Extract the (X, Y) coordinate from the center of the cell holding the provided text.  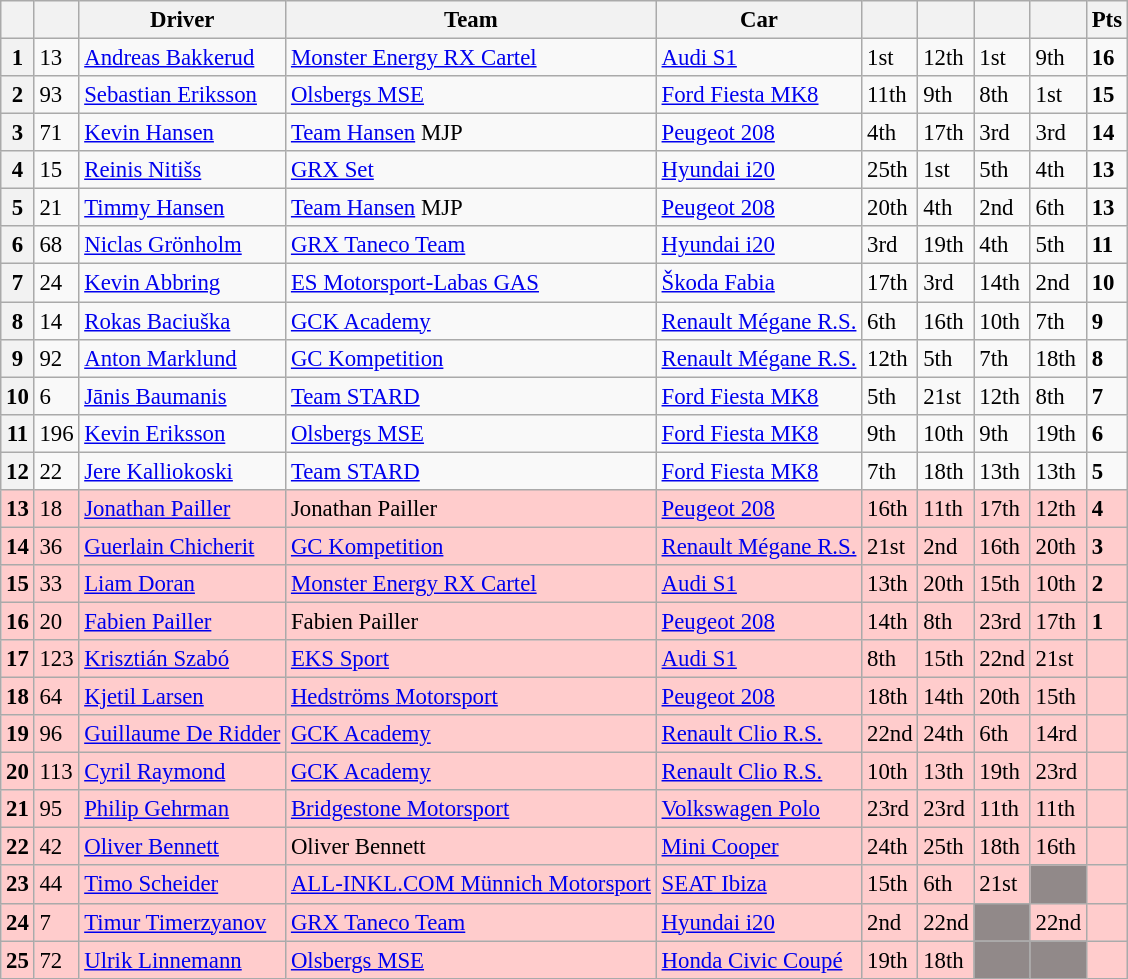
Guerlain Chicherit (182, 546)
Pts (1106, 20)
93 (56, 95)
EKS Sport (472, 659)
Anton Marklund (182, 358)
ES Motorsport-Labas GAS (472, 283)
Hedströms Motorsport (472, 697)
68 (56, 245)
44 (56, 885)
ALL-INKL.COM Münnich Motorsport (472, 885)
113 (56, 772)
Kevin Abbring (182, 283)
Timo Scheider (182, 885)
19 (18, 734)
96 (56, 734)
Timur Timerzyanov (182, 922)
92 (56, 358)
Driver (182, 20)
Liam Doran (182, 584)
Kevin Hansen (182, 133)
42 (56, 847)
Škoda Fabia (758, 283)
Guillaume De Ridder (182, 734)
95 (56, 809)
36 (56, 546)
Rokas Baciuška (182, 321)
Cyril Raymond (182, 772)
GRX Set (472, 170)
SEAT Ibiza (758, 885)
64 (56, 697)
Ulrik Linnemann (182, 960)
Krisztián Szabó (182, 659)
196 (56, 433)
Timmy Hansen (182, 208)
123 (56, 659)
Honda Civic Coupé (758, 960)
Car (758, 20)
Team (472, 20)
33 (56, 584)
72 (56, 960)
Jānis Baumanis (182, 396)
Philip Gehrman (182, 809)
Reinis Nitišs (182, 170)
14rd (1058, 734)
Kevin Eriksson (182, 433)
Bridgestone Motorsport (472, 809)
Sebastian Eriksson (182, 95)
25 (18, 960)
Niclas Grönholm (182, 245)
17 (18, 659)
Mini Cooper (758, 847)
23 (18, 885)
Jere Kalliokoski (182, 471)
Andreas Bakkerud (182, 58)
Kjetil Larsen (182, 697)
12 (18, 471)
71 (56, 133)
Volkswagen Polo (758, 809)
